Return (x, y) of the center of cell containing provided text 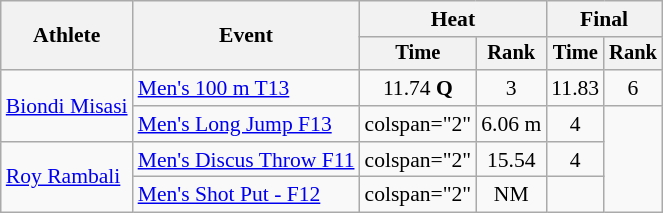
15.54 (511, 160)
Biondi Misasi (67, 106)
Men's Long Jump F13 (246, 124)
Roy Rambali (67, 178)
Athlete (67, 36)
3 (511, 88)
11.83 (575, 88)
NM (511, 195)
Men's Discus Throw F11 (246, 160)
Men's 100 m T13 (246, 88)
Men's Shot Put - F12 (246, 195)
11.74 Q (418, 88)
6.06 m (511, 124)
Final (604, 19)
Heat (454, 19)
6 (633, 88)
Event (246, 36)
